Find where the given text appears and provide that cell's center as (x, y) coordinate. 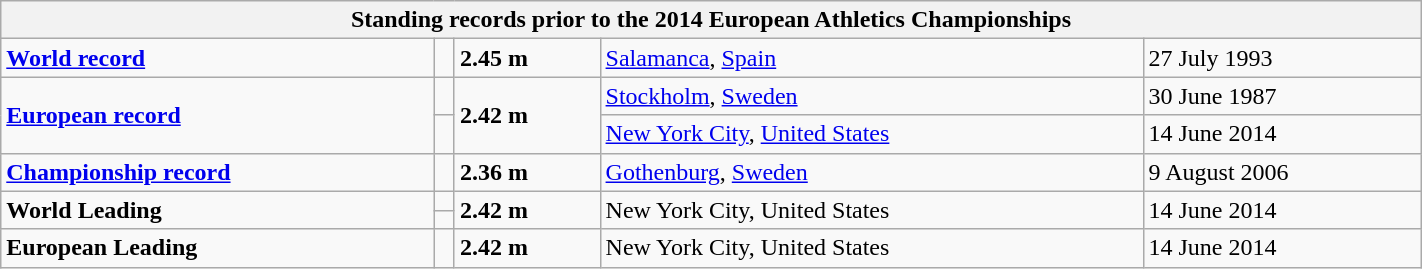
Salamanca, Spain (872, 58)
Championship record (218, 172)
9 August 2006 (1282, 172)
World record (218, 58)
European record (218, 115)
World Leading (218, 210)
Gothenburg, Sweden (872, 172)
2.36 m (527, 172)
Stockholm, Sweden (872, 96)
Standing records prior to the 2014 European Athletics Championships (711, 20)
2.45 m (527, 58)
27 July 1993 (1282, 58)
30 June 1987 (1282, 96)
European Leading (218, 248)
